Scan for the cell matching the given text and deliver its [x, y] coordinate at center. 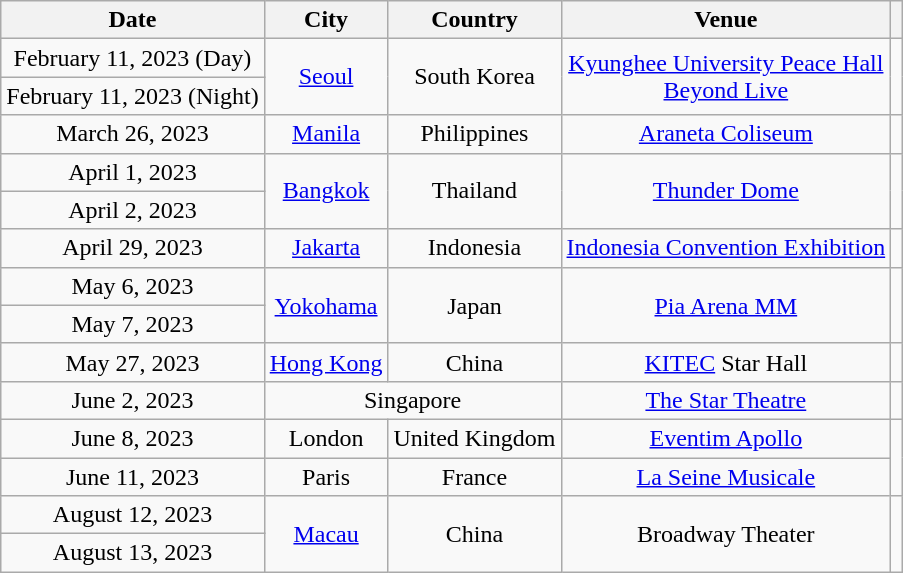
May 27, 2023 [132, 362]
United Kingdom [474, 438]
June 2, 2023 [132, 400]
June 8, 2023 [132, 438]
February 11, 2023 (Night) [132, 96]
London [326, 438]
Araneta Coliseum [726, 134]
March 26, 2023 [132, 134]
April 29, 2023 [132, 248]
Paris [326, 477]
La Seine Musicale [726, 477]
Macau [326, 534]
Indonesia Convention Exhibition [726, 248]
Country [474, 20]
Kyunghee University Peace HallBeyond Live [726, 77]
Singapore [412, 400]
South Korea [474, 77]
Japan [474, 305]
Pia Arena MM [726, 305]
May 6, 2023 [132, 286]
Venue [726, 20]
City [326, 20]
February 11, 2023 (Day) [132, 58]
Indonesia [474, 248]
Bangkok [326, 191]
Hong Kong [326, 362]
Manila [326, 134]
Jakarta [326, 248]
Philippines [474, 134]
May 7, 2023 [132, 324]
Thunder Dome [726, 191]
August 12, 2023 [132, 515]
April 1, 2023 [132, 172]
France [474, 477]
Date [132, 20]
April 2, 2023 [132, 210]
Eventim Apollo [726, 438]
The Star Theatre [726, 400]
June 11, 2023 [132, 477]
Thailand [474, 191]
Broadway Theater [726, 534]
August 13, 2023 [132, 553]
KITEC Star Hall [726, 362]
Yokohama [326, 305]
Seoul [326, 77]
